Locate the cell with the specified text and output its (X, Y) center coordinate. 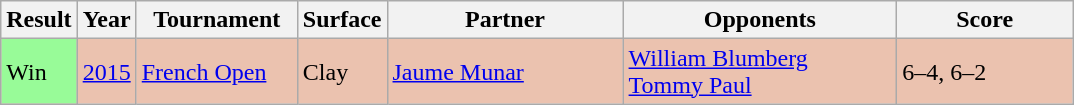
Partner (505, 20)
2015 (106, 72)
Surface (342, 20)
Year (106, 20)
Tournament (216, 20)
William Blumberg Tommy Paul (760, 72)
Clay (342, 72)
Score (985, 20)
Result (39, 20)
Win (39, 72)
Jaume Munar (505, 72)
Opponents (760, 20)
French Open (216, 72)
6–4, 6–2 (985, 72)
